Identify which cell holds the provided text, then report its (x, y) central coordinate. 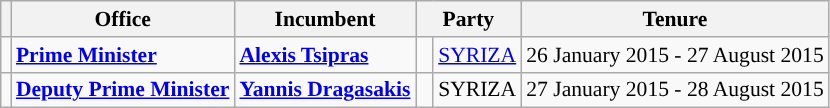
Alexis Tsipras (324, 55)
Tenure (675, 19)
Yannis Dragasakis (324, 90)
Party (469, 19)
26 January 2015 - 27 August 2015 (675, 55)
Incumbent (324, 19)
Prime Minister (123, 55)
Office (123, 19)
Deputy Prime Minister (123, 90)
27 January 2015 - 28 August 2015 (675, 90)
